Return (X, Y) of the center of cell containing provided text 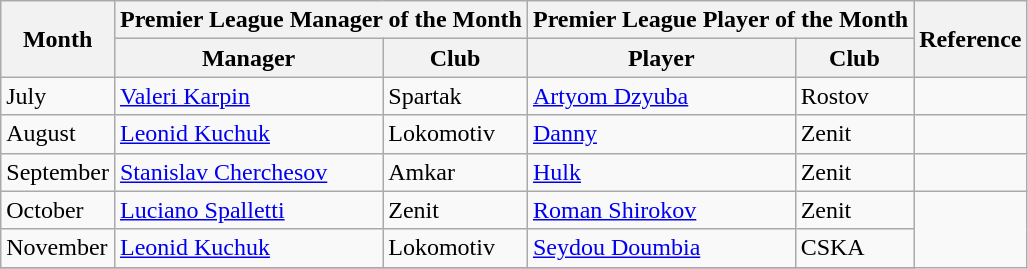
Hulk (661, 172)
November (58, 248)
July (58, 96)
Roman Shirokov (661, 210)
Premier League Player of the Month (720, 20)
Premier League Manager of the Month (320, 20)
Manager (248, 58)
Spartak (456, 96)
Rostov (854, 96)
August (58, 134)
Artyom Dzyuba (661, 96)
Month (58, 39)
Danny (661, 134)
Seydou Doumbia (661, 248)
October (58, 210)
Reference (970, 39)
Player (661, 58)
Amkar (456, 172)
Luciano Spalletti (248, 210)
Valeri Karpin (248, 96)
September (58, 172)
Stanislav Cherchesov (248, 172)
CSKA (854, 248)
